For the text-containing cell, return its midpoint in [x, y] coordinate format. 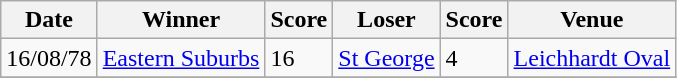
Loser [386, 20]
St George [386, 58]
16/08/78 [49, 58]
4 [474, 58]
Venue [592, 20]
Winner [181, 20]
Eastern Suburbs [181, 58]
Date [49, 20]
16 [299, 58]
Leichhardt Oval [592, 58]
